Scan for the cell matching the given text and deliver its (x, y) coordinate at center. 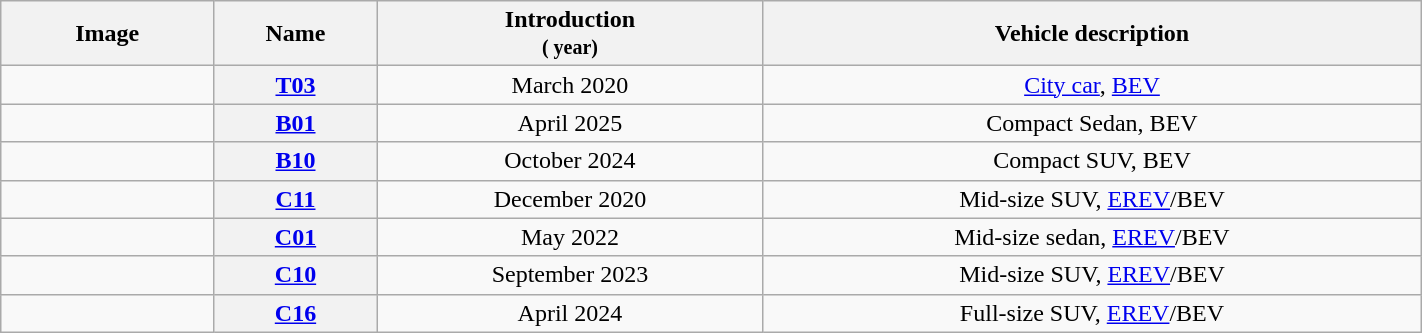
October 2024 (570, 161)
Image (108, 34)
C11 (296, 199)
April 2024 (570, 313)
B01 (296, 123)
Mid-size sedan, EREV/BEV (1092, 237)
C16 (296, 313)
September 2023 (570, 275)
Compact Sedan, BEV (1092, 123)
March 2020 (570, 85)
Introduction( year) (570, 34)
C10 (296, 275)
December 2020 (570, 199)
Compact SUV, BEV (1092, 161)
April 2025 (570, 123)
Vehicle description (1092, 34)
City car, BEV (1092, 85)
C01 (296, 237)
May 2022 (570, 237)
Full-size SUV, EREV/BEV (1092, 313)
T03 (296, 85)
B10 (296, 161)
Name (296, 34)
